Pinpoint the cell where the given text exists, returning its [X, Y] midpoint coordinate. 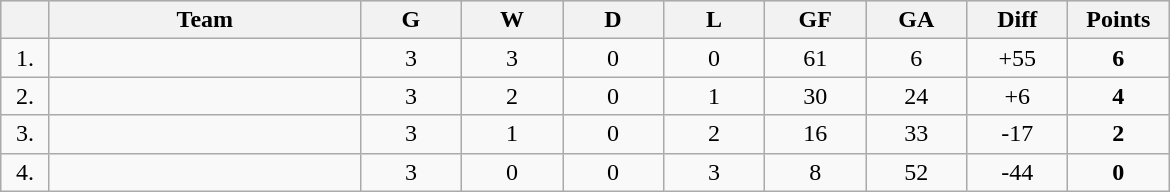
52 [916, 172]
L [714, 20]
Diff [1018, 20]
W [512, 20]
4. [26, 172]
33 [916, 134]
61 [816, 58]
Team [204, 20]
+6 [1018, 96]
3. [26, 134]
GA [916, 20]
1. [26, 58]
2. [26, 96]
-17 [1018, 134]
Points [1118, 20]
G [410, 20]
24 [916, 96]
+55 [1018, 58]
8 [816, 172]
GF [816, 20]
30 [816, 96]
4 [1118, 96]
-44 [1018, 172]
16 [816, 134]
D [612, 20]
